Determine the [X, Y] coordinate at the center of the cell enclosing the given text.  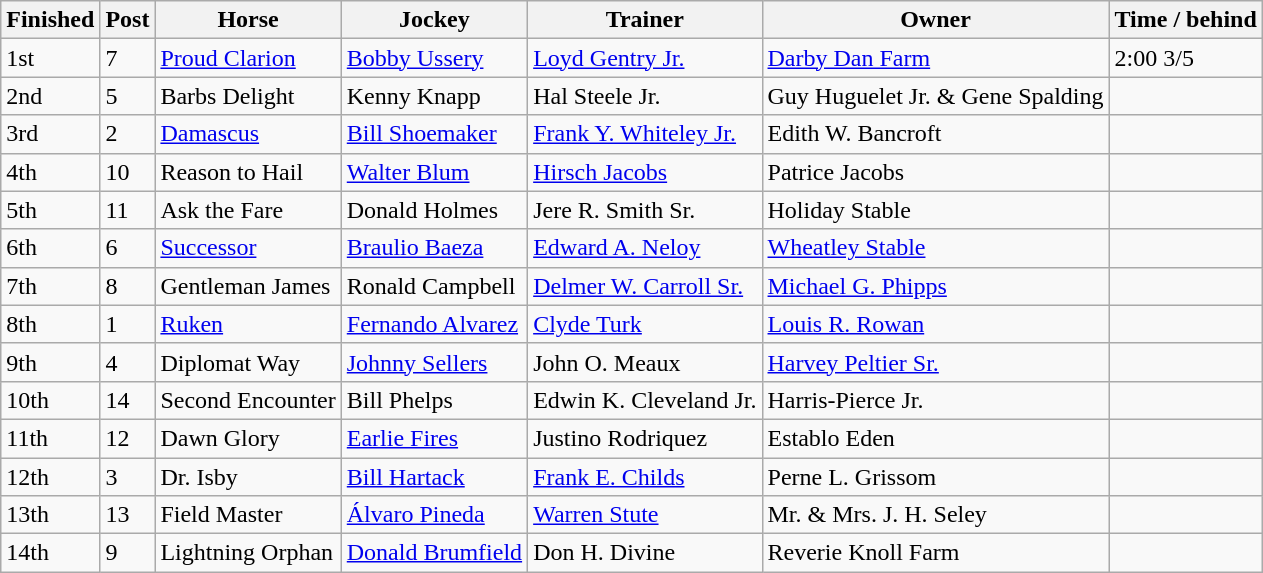
9th [50, 362]
John O. Meaux [645, 362]
5th [50, 210]
Diplomat Way [248, 362]
13th [50, 515]
12 [128, 438]
Post [128, 20]
Bill Hartack [434, 477]
Perne L. Grissom [936, 477]
Patrice Jacobs [936, 172]
13 [128, 515]
Horse [248, 20]
Edwin K. Cleveland Jr. [645, 400]
Walter Blum [434, 172]
2 [128, 134]
11 [128, 210]
5 [128, 96]
Successor [248, 248]
Louis R. Rowan [936, 324]
Justino Rodriquez [645, 438]
Michael G. Phipps [936, 286]
4 [128, 362]
Finished [50, 20]
Delmer W. Carroll Sr. [645, 286]
Trainer [645, 20]
8th [50, 324]
Álvaro Pineda [434, 515]
Johnny Sellers [434, 362]
7 [128, 58]
7th [50, 286]
1st [50, 58]
Hirsch Jacobs [645, 172]
8 [128, 286]
Guy Huguelet Jr. & Gene Spalding [936, 96]
Edith W. Bancroft [936, 134]
Earlie Fires [434, 438]
6 [128, 248]
Frank Y. Whiteley Jr. [645, 134]
Establo Eden [936, 438]
Ask the Fare [248, 210]
6th [50, 248]
Holiday Stable [936, 210]
2nd [50, 96]
Reverie Knoll Farm [936, 553]
12th [50, 477]
Reason to Hail [248, 172]
Bill Shoemaker [434, 134]
Bill Phelps [434, 400]
10th [50, 400]
Wheatley Stable [936, 248]
3rd [50, 134]
Clyde Turk [645, 324]
Harvey Peltier Sr. [936, 362]
Lightning Orphan [248, 553]
Warren Stute [645, 515]
Donald Brumfield [434, 553]
Frank E. Childs [645, 477]
Proud Clarion [248, 58]
Braulio Baeza [434, 248]
11th [50, 438]
Kenny Knapp [434, 96]
Jere R. Smith Sr. [645, 210]
Bobby Ussery [434, 58]
Donald Holmes [434, 210]
Hal Steele Jr. [645, 96]
Damascus [248, 134]
Field Master [248, 515]
Dawn Glory [248, 438]
Ronald Campbell [434, 286]
Barbs Delight [248, 96]
Fernando Alvarez [434, 324]
1 [128, 324]
3 [128, 477]
Edward A. Neloy [645, 248]
10 [128, 172]
14 [128, 400]
Ruken [248, 324]
14th [50, 553]
Harris-Pierce Jr. [936, 400]
2:00 3/5 [1186, 58]
Mr. & Mrs. J. H. Seley [936, 515]
Time / behind [1186, 20]
Gentleman James [248, 286]
Jockey [434, 20]
4th [50, 172]
Loyd Gentry Jr. [645, 58]
Dr. Isby [248, 477]
Don H. Divine [645, 553]
9 [128, 553]
Second Encounter [248, 400]
Darby Dan Farm [936, 58]
Owner [936, 20]
